Locate the cell with the specified text and output its [x, y] center coordinate. 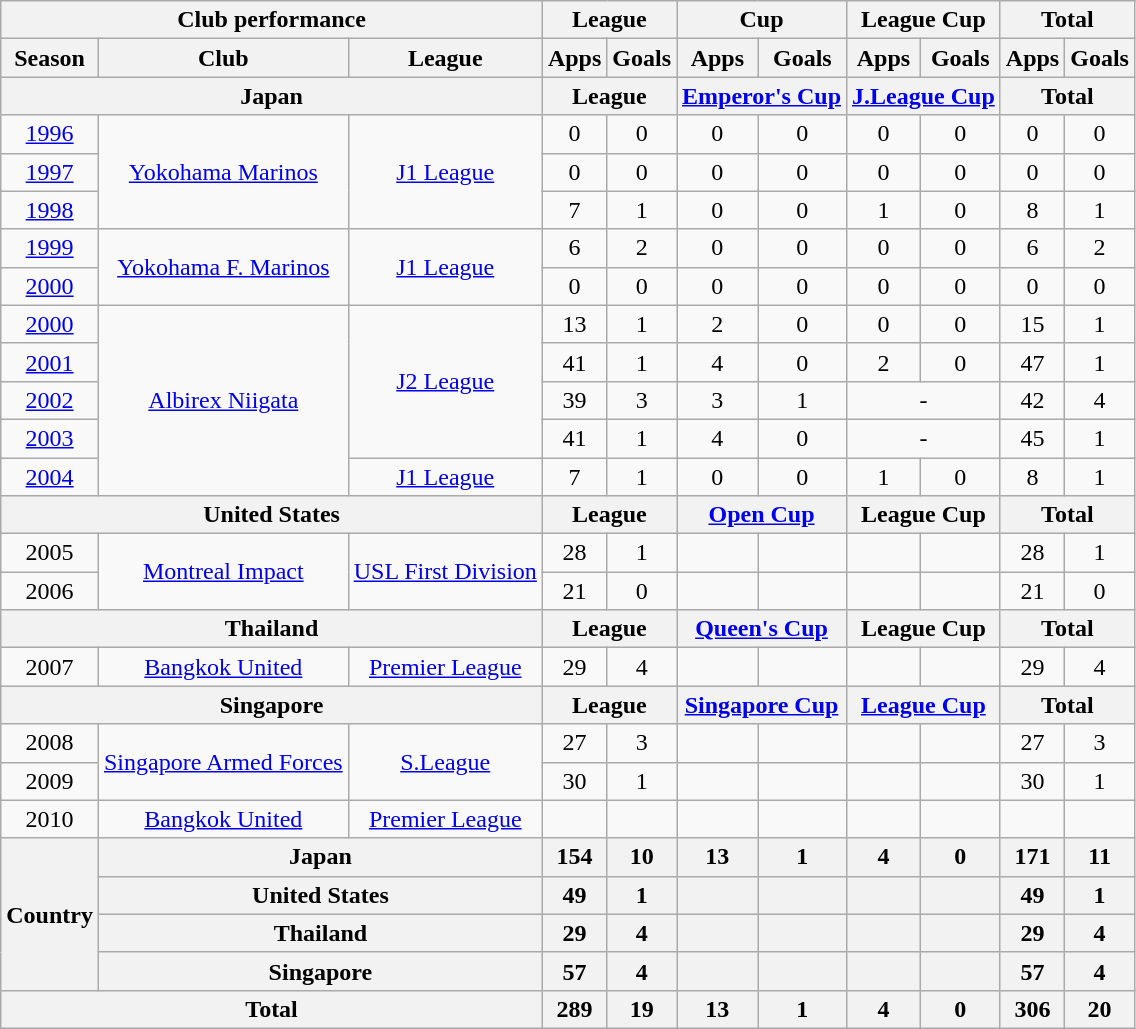
20 [1100, 1009]
2002 [50, 400]
2010 [50, 819]
J2 League [445, 381]
1997 [50, 172]
Yokohama F. Marinos [223, 267]
Emperor's Cup [762, 96]
2005 [50, 553]
19 [642, 1009]
15 [1032, 324]
Yokohama Marinos [223, 172]
1996 [50, 134]
42 [1032, 400]
289 [574, 1009]
2003 [50, 438]
Club [223, 58]
39 [574, 400]
45 [1032, 438]
Season [50, 58]
Open Cup [762, 515]
2004 [50, 477]
306 [1032, 1009]
171 [1032, 857]
10 [642, 857]
Singapore Cup [762, 705]
Albirex Niigata [223, 400]
Singapore Armed Forces [223, 762]
J.League Cup [924, 96]
47 [1032, 362]
1999 [50, 248]
Queen's Cup [762, 629]
Cup [762, 20]
11 [1100, 857]
2007 [50, 667]
1998 [50, 210]
Club performance [272, 20]
S.League [445, 762]
154 [574, 857]
USL First Division [445, 572]
2006 [50, 591]
2001 [50, 362]
2009 [50, 781]
Montreal Impact [223, 572]
Country [50, 914]
2008 [50, 743]
